Identify which cell holds the provided text, then report its [x, y] central coordinate. 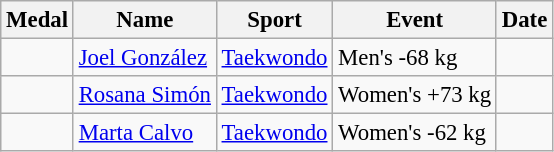
Rosana Simón [144, 95]
Sport [274, 20]
Joel González [144, 58]
Name [144, 20]
Women's -62 kg [415, 133]
Event [415, 20]
Men's -68 kg [415, 58]
Date [524, 20]
Women's +73 kg [415, 95]
Marta Calvo [144, 133]
Medal [38, 20]
